Find where the given text appears and provide that cell's center as (x, y) coordinate. 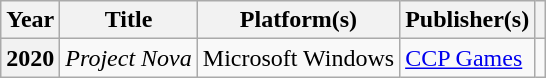
Year (30, 20)
Project Nova (128, 58)
Microsoft Windows (298, 58)
2020 (30, 58)
Platform(s) (298, 20)
CCP Games (468, 58)
Title (128, 20)
Publisher(s) (468, 20)
